Search for the cell housing the specified text and yield its (x, y) center coordinate. 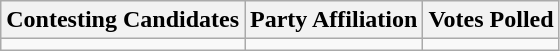
Contesting Candidates (123, 20)
Votes Polled (491, 20)
Party Affiliation (334, 20)
